Capture the cell that displays the provided text and extract its (x, y) central coordinate. 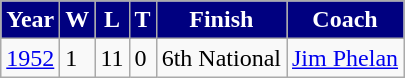
6th National (221, 58)
1 (78, 58)
Finish (221, 20)
Jim Phelan (344, 58)
11 (112, 58)
W (78, 20)
T (142, 20)
Year (30, 20)
1952 (30, 58)
Coach (344, 20)
L (112, 20)
0 (142, 58)
